Pinpoint the cell where the given text exists, returning its (X, Y) midpoint coordinate. 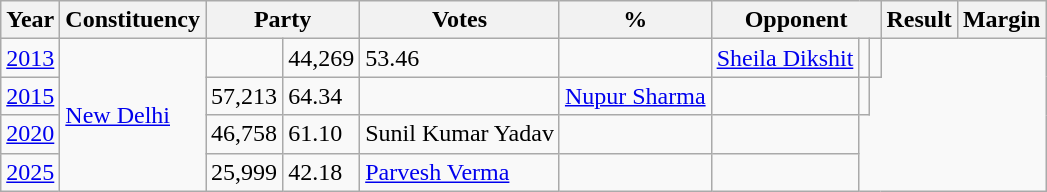
Constituency (133, 20)
2020 (30, 134)
2025 (30, 172)
25,999 (244, 172)
Party (283, 20)
Sheila Dikshit (785, 58)
Parvesh Verma (460, 172)
44,269 (322, 58)
Opponent (796, 20)
2015 (30, 96)
New Delhi (133, 115)
Year (30, 20)
64.34 (322, 96)
57,213 (244, 96)
Margin (1001, 20)
2013 (30, 58)
46,758 (244, 134)
% (635, 20)
Nupur Sharma (635, 96)
Sunil Kumar Yadav (460, 134)
42.18 (322, 172)
Votes (460, 20)
61.10 (322, 134)
53.46 (460, 58)
Result (919, 20)
